Scan for the cell matching the given text and deliver its (x, y) coordinate at center. 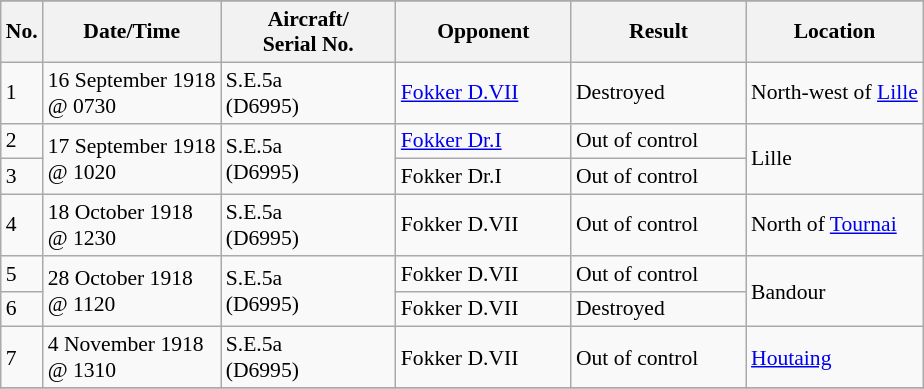
28 October 1918@ 1120 (132, 292)
16 September 1918@ 0730 (132, 92)
7 (22, 358)
1 (22, 92)
3 (22, 177)
Aircraft/Serial No. (308, 32)
4 (22, 226)
Bandour (834, 292)
Houtaing (834, 358)
No. (22, 32)
Result (658, 32)
5 (22, 274)
Opponent (484, 32)
6 (22, 309)
17 September 1918@ 1020 (132, 158)
2 (22, 141)
Location (834, 32)
North-west of Lille (834, 92)
Date/Time (132, 32)
Lille (834, 158)
18 October 1918@ 1230 (132, 226)
North of Tournai (834, 226)
4 November 1918@ 1310 (132, 358)
